Pinpoint the cell where the given text exists, returning its (X, Y) midpoint coordinate. 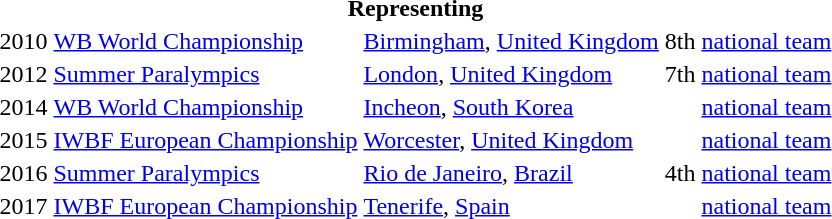
Birmingham, United Kingdom (511, 41)
4th (680, 173)
8th (680, 41)
Incheon, South Korea (511, 107)
Worcester, United Kingdom (511, 140)
7th (680, 74)
IWBF European Championship (206, 140)
London, United Kingdom (511, 74)
Rio de Janeiro, Brazil (511, 173)
